Detect which cell encompasses the target text, then output its [X, Y] center coordinate. 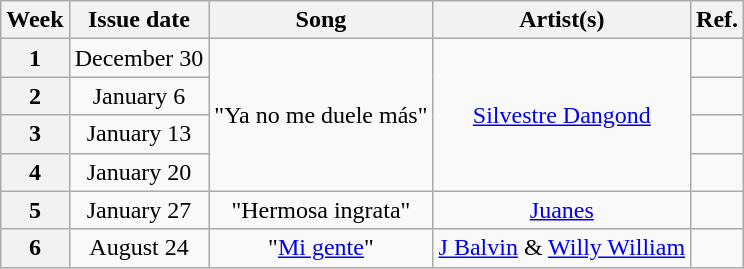
January 27 [139, 210]
Juanes [562, 210]
J Balvin & Willy William [562, 248]
Issue date [139, 20]
3 [35, 134]
4 [35, 172]
Song [321, 20]
December 30 [139, 58]
Ref. [718, 20]
January 20 [139, 172]
2 [35, 96]
5 [35, 210]
August 24 [139, 248]
6 [35, 248]
"Ya no me duele más" [321, 115]
Artist(s) [562, 20]
Silvestre Dangond [562, 115]
"Hermosa ingrata" [321, 210]
1 [35, 58]
January 6 [139, 96]
Week [35, 20]
January 13 [139, 134]
"Mi gente" [321, 248]
